Extract the [X, Y] coordinate from the center of the cell holding the provided text.  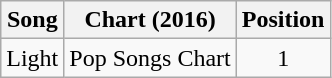
Pop Songs Chart [150, 58]
Position [283, 20]
Chart (2016) [150, 20]
Light [32, 58]
Song [32, 20]
1 [283, 58]
